Identify which cell holds the provided text, then report its (x, y) central coordinate. 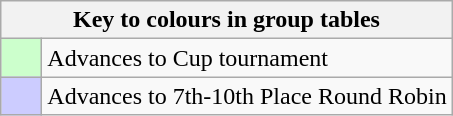
Advances to 7th-10th Place Round Robin (247, 96)
Advances to Cup tournament (247, 58)
Key to colours in group tables (226, 20)
